Provide the [x, y] coordinate of the cell's center where the given text is located.  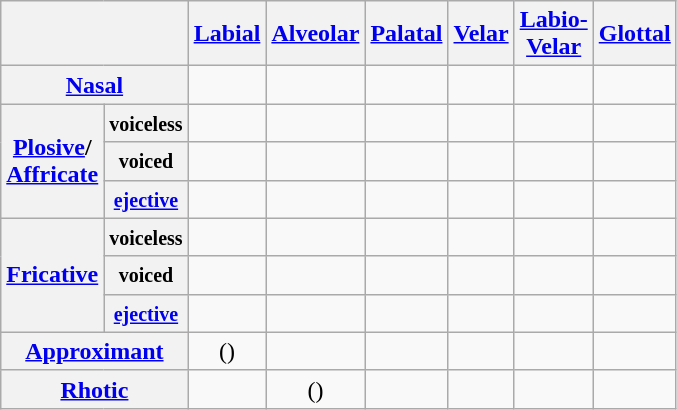
Plosive/Affricate [52, 161]
Glottal [634, 34]
Rhotic [94, 389]
Labio-Velar [554, 34]
Alveolar [316, 34]
Labial [227, 34]
Fricative [52, 275]
Velar [481, 34]
Approximant [94, 351]
Nasal [94, 85]
Palatal [406, 34]
